Identify which cell holds the provided text, then report its (X, Y) central coordinate. 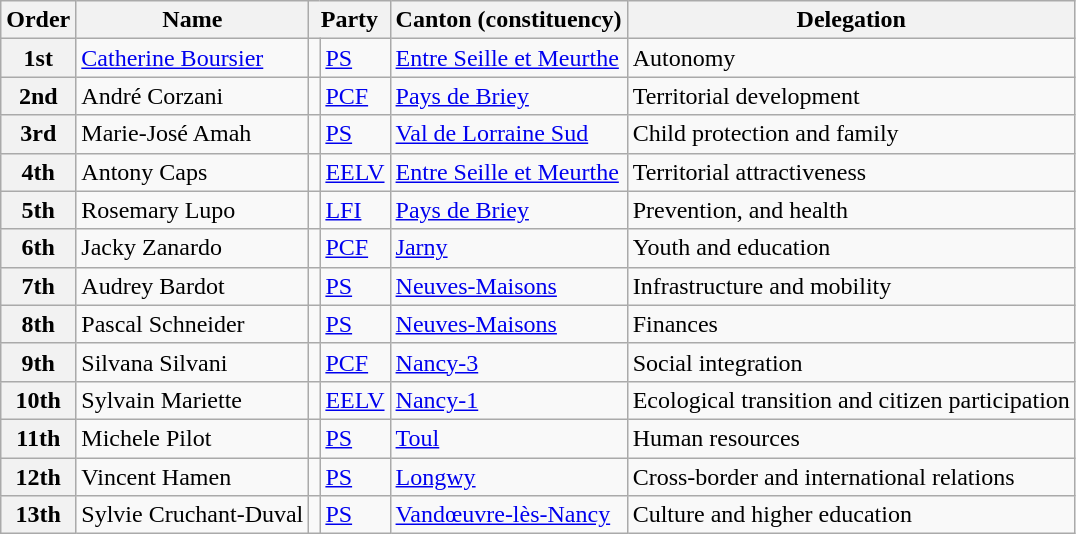
Michele Pilot (192, 438)
Infrastructure and mobility (851, 286)
Territorial development (851, 96)
10th (38, 400)
Autonomy (851, 58)
Social integration (851, 362)
Human resources (851, 438)
André Corzani (192, 96)
Nancy-3 (508, 362)
5th (38, 210)
Audrey Bardot (192, 286)
Canton (constituency) (508, 20)
Val de Lorraine Sud (508, 134)
Culture and higher education (851, 515)
6th (38, 248)
Nancy-1 (508, 400)
Antony Caps (192, 172)
3rd (38, 134)
Territorial attractiveness (851, 172)
Longwy (508, 477)
Finances (851, 324)
Cross-border and international relations (851, 477)
Vandœuvre-lès-Nancy (508, 515)
Prevention, and health (851, 210)
Party (350, 20)
12th (38, 477)
Pascal Schneider (192, 324)
Rosemary Lupo (192, 210)
8th (38, 324)
Jacky Zanardo (192, 248)
Delegation (851, 20)
7th (38, 286)
2nd (38, 96)
9th (38, 362)
4th (38, 172)
Jarny (508, 248)
1st (38, 58)
Child protection and family (851, 134)
Catherine Boursier (192, 58)
Toul (508, 438)
Ecological transition and citizen participation (851, 400)
11th (38, 438)
Youth and education (851, 248)
Sylvie Cruchant-Duval (192, 515)
Sylvain Mariette (192, 400)
Silvana Silvani (192, 362)
Marie-José Amah (192, 134)
LFI (355, 210)
Name (192, 20)
Vincent Hamen (192, 477)
Order (38, 20)
13th (38, 515)
